Provide the [x, y] coordinate of the cell's center where the given text is located.  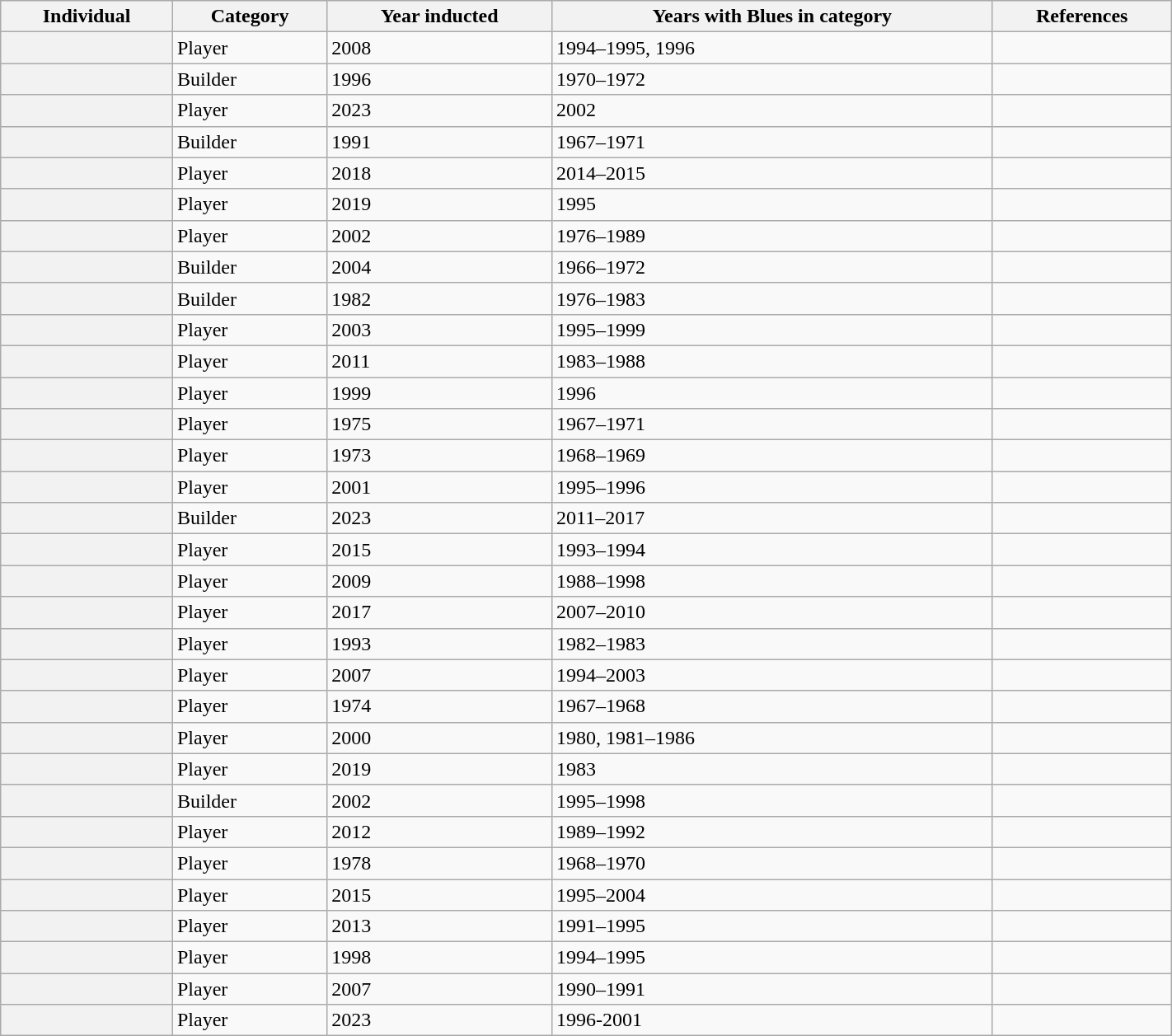
1976–1983 [771, 298]
1991–1995 [771, 926]
2007–2010 [771, 612]
1995–1998 [771, 800]
2004 [440, 267]
1995–1996 [771, 487]
2012 [440, 832]
2013 [440, 926]
1995–2004 [771, 894]
Category [249, 16]
2011–2017 [771, 518]
1967–1968 [771, 706]
1989–1992 [771, 832]
2000 [440, 738]
1993 [440, 644]
1973 [440, 456]
2014–2015 [771, 173]
1983–1988 [771, 361]
2011 [440, 361]
2001 [440, 487]
1994–1995 [771, 958]
Individual [87, 16]
1995 [771, 204]
1999 [440, 393]
1978 [440, 863]
References [1081, 16]
1988–1998 [771, 581]
1976–1989 [771, 236]
1968–1970 [771, 863]
1966–1972 [771, 267]
2018 [440, 173]
1994–2003 [771, 675]
1982–1983 [771, 644]
1982 [440, 298]
1993–1994 [771, 550]
1974 [440, 706]
2009 [440, 581]
2017 [440, 612]
1996-2001 [771, 1020]
Years with Blues in category [771, 16]
1994–1995, 1996 [771, 48]
1983 [771, 769]
Year inducted [440, 16]
1990–1991 [771, 989]
1975 [440, 424]
1991 [440, 142]
2003 [440, 330]
2008 [440, 48]
1980, 1981–1986 [771, 738]
1970–1972 [771, 79]
1998 [440, 958]
1995–1999 [771, 330]
1968–1969 [771, 456]
